Scan for the cell matching the given text and deliver its (X, Y) coordinate at center. 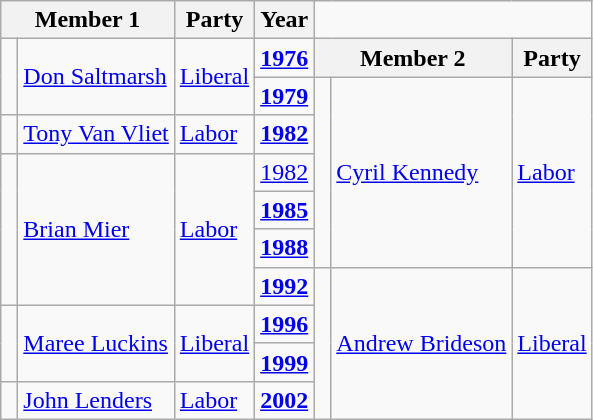
Cyril Kennedy (422, 172)
1996 (284, 324)
1985 (284, 210)
Member 2 (413, 58)
2002 (284, 400)
Don Saltmarsh (96, 77)
1976 (284, 58)
1979 (284, 96)
Year (284, 20)
Member 1 (88, 20)
1992 (284, 286)
John Lenders (96, 400)
1988 (284, 248)
Andrew Brideson (422, 343)
1999 (284, 362)
Maree Luckins (96, 343)
Brian Mier (96, 229)
Tony Van Vliet (96, 134)
